Return (x, y) of the center of cell containing provided text 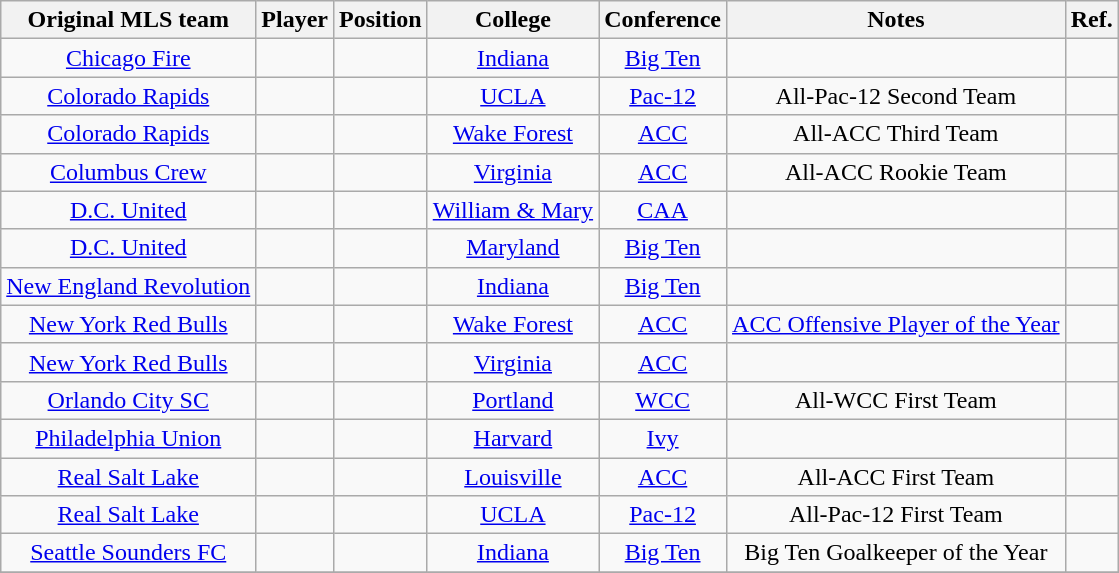
All-Pac-12 Second Team (896, 96)
Seattle Sounders FC (128, 553)
Player (295, 20)
Ref. (1092, 20)
WCC (663, 400)
Harvard (512, 438)
All-WCC First Team (896, 400)
Philadelphia Union (128, 438)
Maryland (512, 248)
College (512, 20)
Notes (896, 20)
Big Ten Goalkeeper of the Year (896, 553)
Louisville (512, 477)
New England Revolution (128, 286)
Original MLS team (128, 20)
Orlando City SC (128, 400)
All-ACC Third Team (896, 134)
CAA (663, 210)
Portland (512, 400)
Ivy (663, 438)
Position (380, 20)
ACC Offensive Player of the Year (896, 324)
Conference (663, 20)
All-ACC First Team (896, 477)
All-Pac-12 First Team (896, 515)
Columbus Crew (128, 172)
Chicago Fire (128, 58)
William & Mary (512, 210)
All-ACC Rookie Team (896, 172)
